For the text-containing cell, return its midpoint in (X, Y) coordinate format. 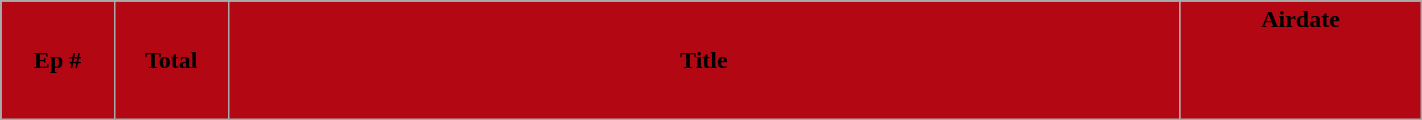
Title (704, 60)
Ep # (58, 60)
Total (171, 60)
Airdate (1300, 60)
